Identify which cell holds the provided text, then report its [x, y] central coordinate. 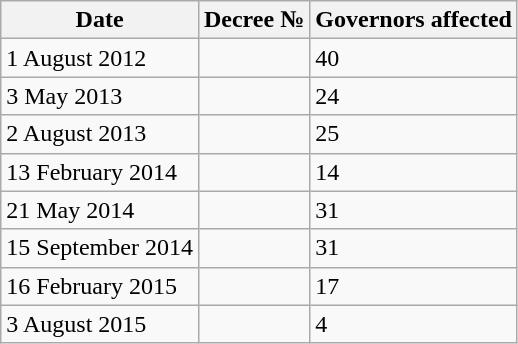
21 May 2014 [100, 210]
17 [414, 286]
13 February 2014 [100, 172]
24 [414, 96]
3 August 2015 [100, 324]
1 August 2012 [100, 58]
40 [414, 58]
15 September 2014 [100, 248]
4 [414, 324]
14 [414, 172]
Date [100, 20]
2 August 2013 [100, 134]
Governors affected [414, 20]
25 [414, 134]
16 February 2015 [100, 286]
3 May 2013 [100, 96]
Decree № [254, 20]
